Capture the cell that displays the provided text and extract its [x, y] central coordinate. 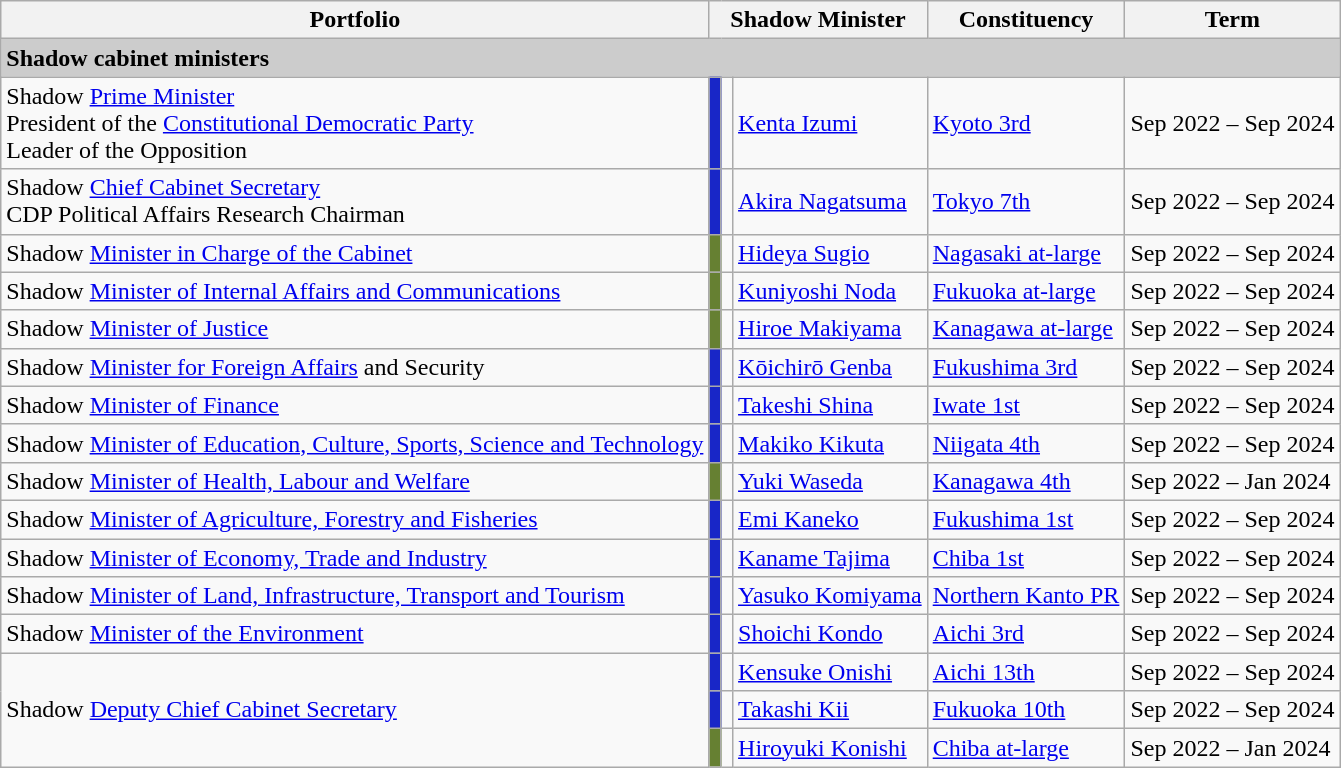
Hideya Sugio [830, 253]
Shadow Minister for Foreign Affairs and Security [355, 367]
Kensuke Onishi [830, 672]
Shadow Prime MinisterPresident of the Constitutional Democratic PartyLeader of the Opposition [355, 123]
Shadow Minister of Agriculture, Forestry and Fisheries [355, 519]
Yuki Waseda [830, 481]
Shadow Minister [818, 20]
Shadow Chief Cabinet SecretaryCDP Political Affairs Research Chairman [355, 202]
Shadow Minister of Education, Culture, Sports, Science and Technology [355, 443]
Constituency [1026, 20]
Kenta Izumi [830, 123]
Aichi 13th [1026, 672]
Aichi 3rd [1026, 634]
Term [1232, 20]
Shadow cabinet ministers [670, 58]
Takashi Kii [830, 710]
Kyoto 3rd [1026, 123]
Chiba 1st [1026, 557]
Portfolio [355, 20]
Hiroe Makiyama [830, 329]
Yasuko Komiyama [830, 596]
Kaname Tajima [830, 557]
Nagasaki at-large [1026, 253]
Shadow Minister of Finance [355, 405]
Niigata 4th [1026, 443]
Kanagawa 4th [1026, 481]
Shadow Deputy Chief Cabinet Secretary [355, 710]
Fukuoka at-large [1026, 291]
Shadow Minister in Charge of the Cabinet [355, 253]
Shadow Minister of the Environment [355, 634]
Fukuoka 10th [1026, 710]
Shadow Minister of Economy, Trade and Industry [355, 557]
Kuniyoshi Noda [830, 291]
Akira Nagatsuma [830, 202]
Takeshi Shina [830, 405]
Makiko Kikuta [830, 443]
Fukushima 3rd [1026, 367]
Shadow Minister of Health, Labour and Welfare [355, 481]
Kōichirō Genba [830, 367]
Shoichi Kondo [830, 634]
Chiba at-large [1026, 748]
Hiroyuki Konishi [830, 748]
Shadow Minister of Internal Affairs and Communications [355, 291]
Tokyo 7th [1026, 202]
Northern Kanto PR [1026, 596]
Iwate 1st [1026, 405]
Shadow Minister of Justice [355, 329]
Fukushima 1st [1026, 519]
Emi Kaneko [830, 519]
Shadow Minister of Land, Infrastructure, Transport and Tourism [355, 596]
Kanagawa at-large [1026, 329]
